Output the [x, y] coordinate of the center of the cell containing the given text.  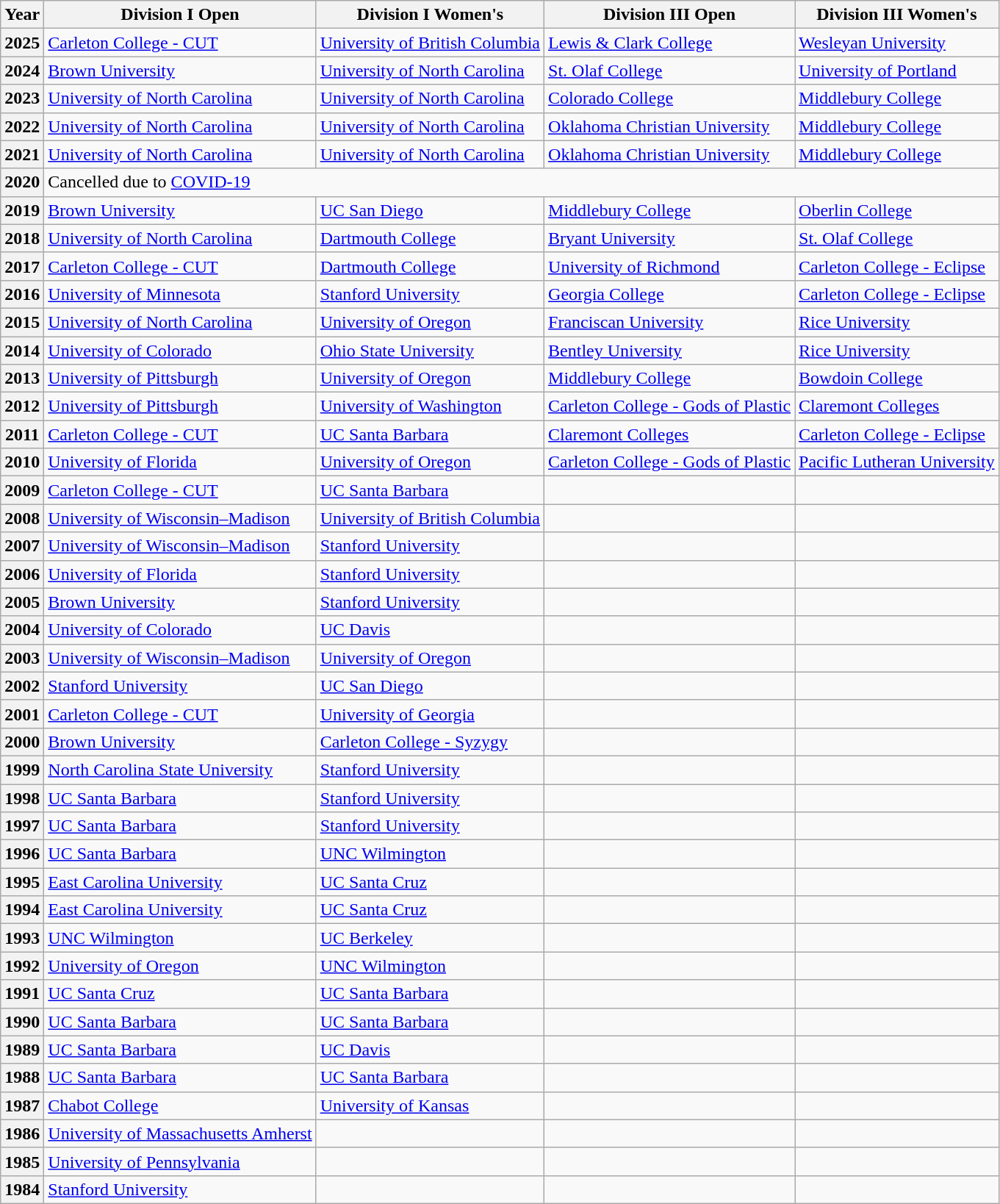
University of Minnesota [180, 294]
2010 [22, 462]
1993 [22, 938]
2022 [22, 126]
2023 [22, 98]
2004 [22, 630]
Bentley University [670, 351]
Division III Women's [897, 15]
2018 [22, 238]
1994 [22, 910]
1999 [22, 770]
Chabot College [180, 1106]
2007 [22, 546]
University of Massachusetts Amherst [180, 1133]
Bryant University [670, 238]
Georgia College [670, 294]
Wesleyan University [897, 43]
2025 [22, 43]
1996 [22, 854]
1998 [22, 798]
2013 [22, 379]
Lewis & Clark College [670, 43]
1991 [22, 994]
University of Washington [430, 406]
Division I Women's [430, 15]
2005 [22, 602]
2012 [22, 406]
Cancelled due to COVID-19 [522, 182]
Colorado College [670, 98]
2001 [22, 714]
2019 [22, 210]
Ohio State University [430, 351]
Year [22, 15]
2015 [22, 322]
Bowdoin College [897, 379]
Division III Open [670, 15]
2020 [22, 182]
2014 [22, 351]
1989 [22, 1050]
1986 [22, 1133]
Carleton College - Syzygy [430, 742]
University of Kansas [430, 1106]
1988 [22, 1078]
1992 [22, 966]
2003 [22, 658]
Pacific Lutheran University [897, 462]
2021 [22, 154]
2008 [22, 518]
1987 [22, 1106]
2006 [22, 574]
University of Richmond [670, 266]
University of Georgia [430, 714]
2024 [22, 71]
Division I Open [180, 15]
UC Berkeley [430, 938]
1997 [22, 826]
2009 [22, 490]
2017 [22, 266]
2002 [22, 686]
2000 [22, 742]
1990 [22, 1022]
North Carolina State University [180, 770]
1985 [22, 1161]
University of Pennsylvania [180, 1161]
2011 [22, 434]
2016 [22, 294]
Franciscan University [670, 322]
University of Portland [897, 71]
Oberlin College [897, 210]
1995 [22, 882]
1984 [22, 1189]
